Find where the given text appears and provide that cell's center as [x, y] coordinate. 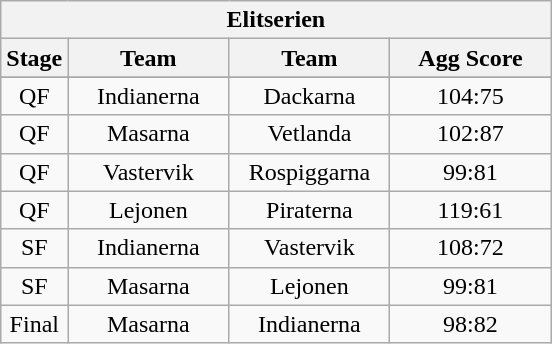
102:87 [470, 134]
108:72 [470, 248]
Final [34, 324]
98:82 [470, 324]
Elitserien [276, 20]
Stage [34, 58]
Agg Score [470, 58]
Dackarna [310, 96]
Piraterna [310, 210]
Rospiggarna [310, 172]
119:61 [470, 210]
Vetlanda [310, 134]
104:75 [470, 96]
